Capture the cell that displays the provided text and extract its [X, Y] central coordinate. 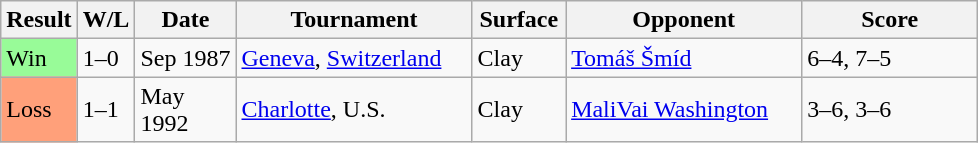
May 1992 [186, 110]
W/L [106, 20]
Charlotte, U.S. [354, 110]
1–0 [106, 58]
Win [39, 58]
Result [39, 20]
Tournament [354, 20]
Opponent [684, 20]
3–6, 3–6 [890, 110]
Sep 1987 [186, 58]
1–1 [106, 110]
6–4, 7–5 [890, 58]
Tomáš Šmíd [684, 58]
Loss [39, 110]
Geneva, Switzerland [354, 58]
Score [890, 20]
Date [186, 20]
MaliVai Washington [684, 110]
Surface [519, 20]
